Determine the (X, Y) coordinate at the center of the cell enclosing the given text.  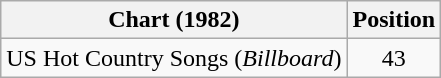
43 (394, 58)
Position (394, 20)
US Hot Country Songs (Billboard) (174, 58)
Chart (1982) (174, 20)
